Return [X, Y] of the center of cell containing provided text 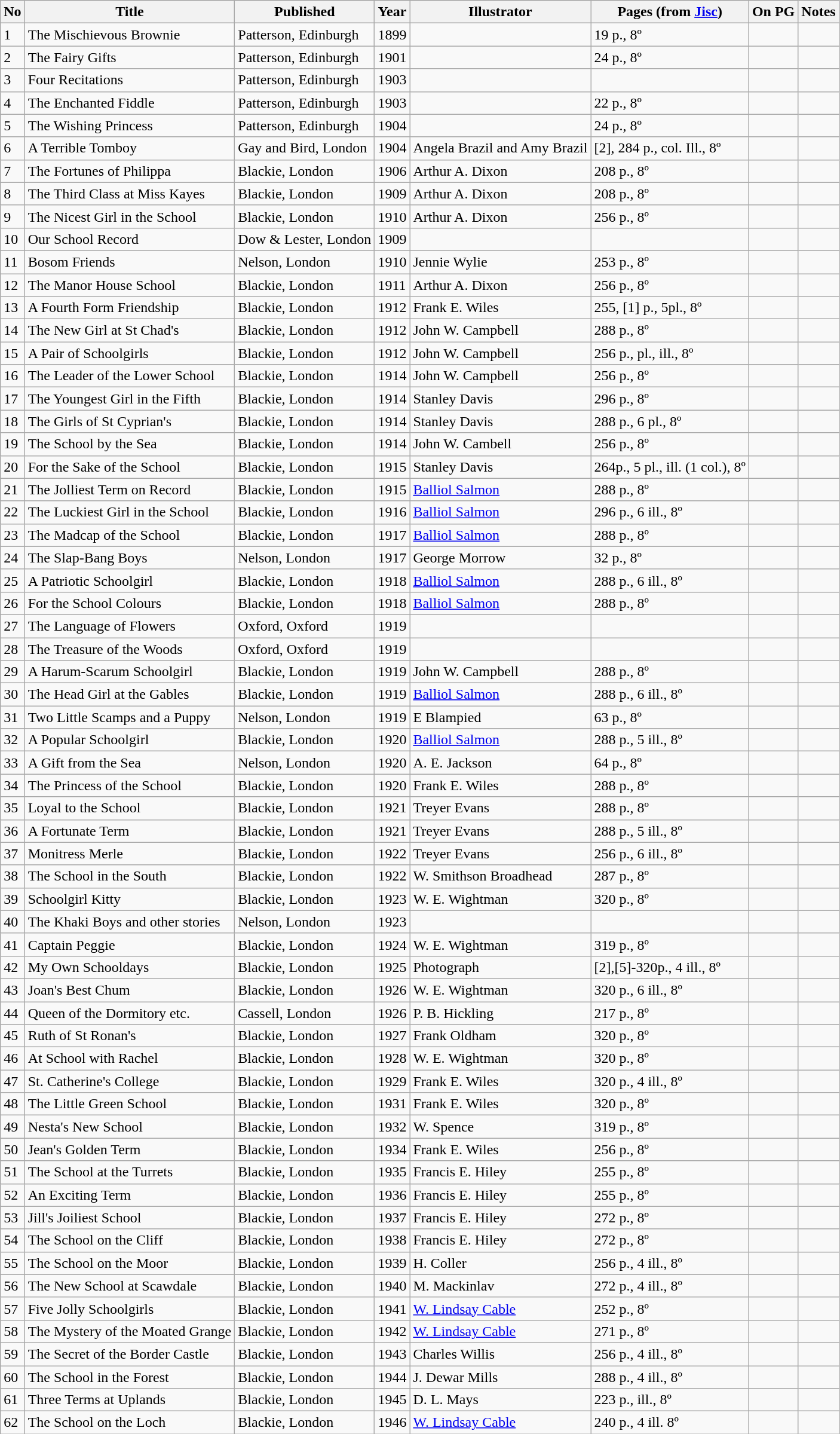
32 [13, 740]
56 [13, 1286]
40 [13, 922]
1943 [392, 1354]
1911 [392, 285]
223 p., ill., 8º [670, 1400]
The Secret of the Border Castle [130, 1354]
1928 [392, 1059]
1938 [392, 1240]
52 [13, 1195]
P. B. Hickling [501, 1013]
The New Girl at St Chad's [130, 331]
19 p., 8º [670, 35]
59 [13, 1354]
Five Jolly Schoolgirls [130, 1308]
255, [1] p., 5pl., 8º [670, 308]
Pages (from Jisc) [670, 12]
The Manor House School [130, 285]
217 p., 8º [670, 1013]
63 p., 8º [670, 717]
The School at the Turrets [130, 1172]
37 [13, 854]
41 [13, 944]
256 p., pl., ill., 8º [670, 353]
The Enchanted Fiddle [130, 103]
Schoolgirl Kitty [130, 899]
[2],[5]-320p., 4 ill., 8º [670, 967]
1939 [392, 1263]
9 [13, 216]
1906 [392, 171]
The New School at Scawdale [130, 1286]
For the Sake of the School [130, 467]
17 [13, 399]
19 [13, 444]
45 [13, 1036]
1931 [392, 1104]
39 [13, 899]
The Nicest Girl in the School [130, 216]
27 [13, 626]
61 [13, 1400]
The Fortunes of Philippa [130, 171]
35 [13, 808]
George Morrow [501, 558]
23 [13, 535]
At School with Rachel [130, 1059]
6 [13, 148]
15 [13, 353]
1944 [392, 1377]
14 [13, 331]
11 [13, 262]
[2], 284 p., col. Ill., 8º [670, 148]
1927 [392, 1036]
18 [13, 421]
50 [13, 1149]
296 p., 8º [670, 399]
53 [13, 1218]
Ruth of St Ronan's [130, 1036]
The School on the Cliff [130, 1240]
34 [13, 785]
Nesta's New School [130, 1127]
The School on the Loch [130, 1423]
D. L. Mays [501, 1400]
54 [13, 1240]
320 p., 4 ill., 8º [670, 1081]
22 p., 8º [670, 103]
42 [13, 967]
The Third Class at Miss Kayes [130, 194]
Dow & Lester, London [305, 239]
49 [13, 1127]
26 [13, 603]
1929 [392, 1081]
44 [13, 1013]
1899 [392, 35]
62 [13, 1423]
On PG [773, 12]
Jill's Joiliest School [130, 1218]
The School in the South [130, 876]
25 [13, 580]
Angela Brazil and Amy Brazil [501, 148]
29 [13, 672]
8 [13, 194]
38 [13, 876]
A Terrible Tomboy [130, 148]
The Slap-Bang Boys [130, 558]
4 [13, 103]
The Head Girl at the Gables [130, 695]
A Harum-Scarum Schoolgirl [130, 672]
288 p., 6 pl., 8º [670, 421]
For the School Colours [130, 603]
48 [13, 1104]
13 [13, 308]
The Language of Flowers [130, 626]
3 [13, 80]
Title [130, 12]
252 p., 8º [670, 1308]
The Mystery of the Moated Grange [130, 1331]
5 [13, 126]
The Luckiest Girl in the School [130, 512]
1924 [392, 944]
H. Coller [501, 1263]
A Pair of Schoolgirls [130, 353]
Cassell, London [305, 1013]
7 [13, 171]
46 [13, 1059]
1946 [392, 1423]
Monitress Merle [130, 854]
M. Mackinlav [501, 1286]
Jean's Golden Term [130, 1149]
The Fairy Gifts [130, 57]
1937 [392, 1218]
1945 [392, 1400]
St. Catherine's College [130, 1081]
Loyal to the School [130, 808]
The Wishing Princess [130, 126]
Joan's Best Chum [130, 990]
256 p., 6 ill., 8º [670, 854]
60 [13, 1377]
22 [13, 512]
Charles Willis [501, 1354]
The Little Green School [130, 1104]
The School by the Sea [130, 444]
The Jolliest Term on Record [130, 490]
Two Little Scamps and a Puppy [130, 717]
240 p., 4 ill. 8º [670, 1423]
A Fourth Form Friendship [130, 308]
64 p., 8º [670, 763]
1942 [392, 1331]
28 [13, 649]
Year [392, 12]
The Madcap of the School [130, 535]
21 [13, 490]
30 [13, 695]
272 p., 4 ill., 8º [670, 1286]
The Mischievous Brownie [130, 35]
The School on the Moor [130, 1263]
The Youngest Girl in the Fifth [130, 399]
The Treasure of the Woods [130, 649]
A Popular Schoolgirl [130, 740]
47 [13, 1081]
The Leader of the Lower School [130, 376]
1916 [392, 512]
51 [13, 1172]
2 [13, 57]
320 p., 6 ill., 8º [670, 990]
20 [13, 467]
No [13, 12]
An Exciting Term [130, 1195]
1935 [392, 1172]
43 [13, 990]
My Own Schooldays [130, 967]
E Blampied [501, 717]
John W. Cambell [501, 444]
Notes [818, 12]
288 p., 4 ill., 8º [670, 1377]
The Princess of the School [130, 785]
The Khaki Boys and other stories [130, 922]
Jennie Wylie [501, 262]
10 [13, 239]
A Patriotic Schoolgirl [130, 580]
Photograph [501, 967]
1 [13, 35]
55 [13, 1263]
The Girls of St Cyprian's [130, 421]
57 [13, 1308]
16 [13, 376]
271 p., 8º [670, 1331]
12 [13, 285]
1932 [392, 1127]
Gay and Bird, London [305, 148]
Frank Oldham [501, 1036]
Queen of the Dormitory etc. [130, 1013]
32 p., 8º [670, 558]
253 p., 8º [670, 262]
1941 [392, 1308]
1901 [392, 57]
A Fortunate Term [130, 831]
Illustrator [501, 12]
Our School Record [130, 239]
287 p., 8º [670, 876]
24 [13, 558]
1936 [392, 1195]
A Gift from the Sea [130, 763]
1940 [392, 1286]
296 p., 6 ill., 8º [670, 512]
W. Spence [501, 1127]
33 [13, 763]
58 [13, 1331]
36 [13, 831]
J. Dewar Mills [501, 1377]
Bosom Friends [130, 262]
264p., 5 pl., ill. (1 col.), 8º [670, 467]
1925 [392, 967]
31 [13, 717]
1934 [392, 1149]
The School in the Forest [130, 1377]
Published [305, 12]
A. E. Jackson [501, 763]
Four Recitations [130, 80]
Three Terms at Uplands [130, 1400]
Captain Peggie [130, 944]
W. Smithson Broadhead [501, 876]
